Search for the cell housing the specified text and yield its [X, Y] center coordinate. 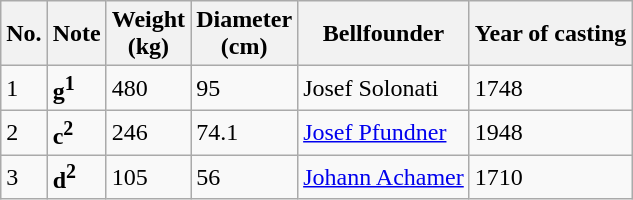
Johann Achamer [384, 178]
3 [24, 178]
246 [148, 132]
1 [24, 88]
Josef Solonati [384, 88]
d2 [76, 178]
Josef Pfundner [384, 132]
1748 [550, 88]
105 [148, 178]
74.1 [244, 132]
1948 [550, 132]
Diameter(cm) [244, 34]
95 [244, 88]
Note [76, 34]
Bellfounder [384, 34]
480 [148, 88]
2 [24, 132]
c2 [76, 132]
1710 [550, 178]
Year of casting [550, 34]
g1 [76, 88]
56 [244, 178]
Weight(kg) [148, 34]
No. [24, 34]
